Detect which cell encompasses the target text, then output its [x, y] center coordinate. 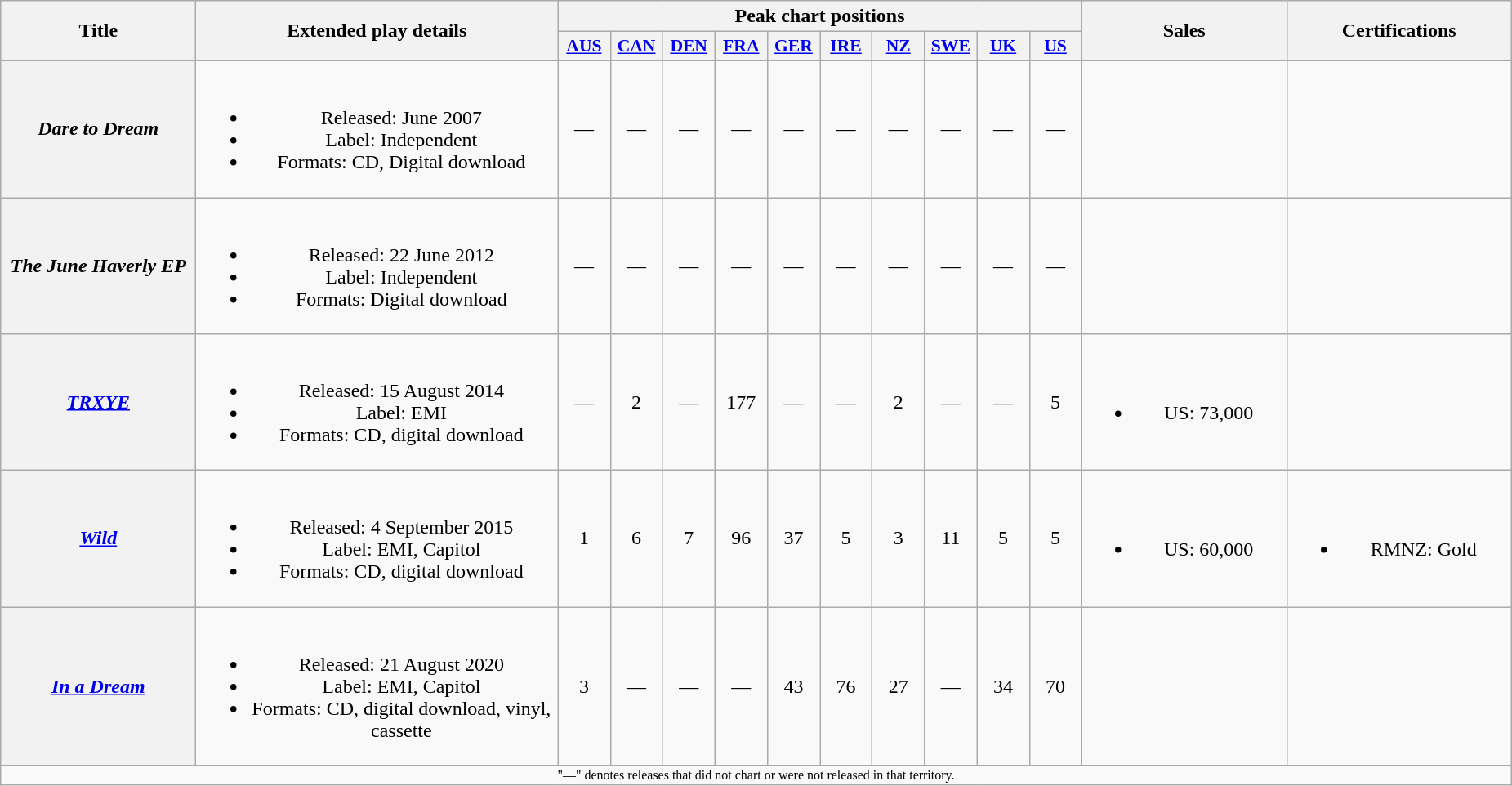
177 [741, 402]
NZ [899, 47]
FRA [741, 47]
Sales [1184, 31]
Released: June 2007Label: IndependentFormats: CD, Digital download [377, 129]
7 [689, 539]
DEN [689, 47]
CAN [636, 47]
Certifications [1398, 31]
Wild [98, 539]
Dare to Dream [98, 129]
Released: 21 August 2020Label: EMI, CapitolFormats: CD, digital download, vinyl, cassette [377, 686]
The June Haverly EP [98, 266]
11 [951, 539]
27 [899, 686]
6 [636, 539]
"—" denotes releases that did not chart or were not released in that territory. [756, 775]
43 [793, 686]
In a Dream [98, 686]
Released: 15 August 2014Label: EMIFormats: CD, digital download [377, 402]
SWE [951, 47]
76 [846, 686]
US: 73,000 [1184, 402]
Title [98, 31]
TRXYE [98, 402]
Extended play details [377, 31]
US [1055, 47]
Released: 22 June 2012Label: IndependentFormats: Digital download [377, 266]
96 [741, 539]
RMNZ: Gold [1398, 539]
AUS [584, 47]
37 [793, 539]
70 [1055, 686]
Peak chart positions [820, 16]
IRE [846, 47]
US: 60,000 [1184, 539]
1 [584, 539]
34 [1003, 686]
GER [793, 47]
Released: 4 September 2015Label: EMI, CapitolFormats: CD, digital download [377, 539]
UK [1003, 47]
